Provide the [X, Y] coordinate of the cell's center where the given text is located.  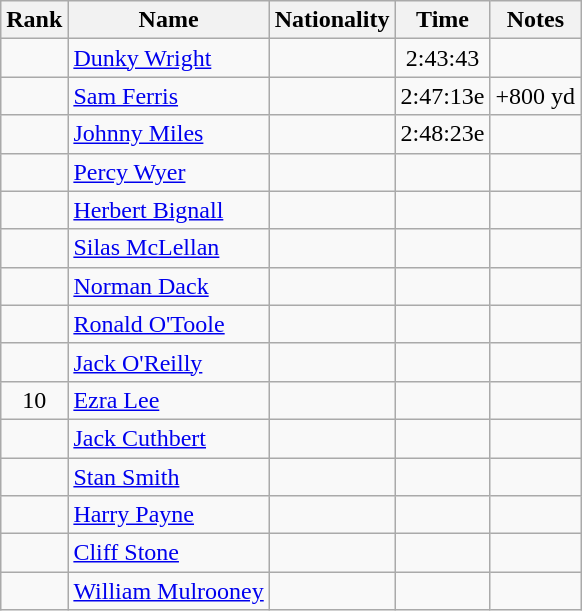
Harry Payne [168, 515]
Jack Cuthbert [168, 438]
Dunky Wright [168, 58]
Herbert Bignall [168, 210]
Sam Ferris [168, 96]
Jack O'Reilly [168, 362]
Notes [536, 20]
Stan Smith [168, 477]
Nationality [332, 20]
Cliff Stone [168, 553]
+800 yd [536, 96]
2:43:43 [442, 58]
2:48:23e [442, 134]
2:47:13e [442, 96]
Time [442, 20]
10 [34, 400]
Ronald O'Toole [168, 324]
Johnny Miles [168, 134]
Percy Wyer [168, 172]
Ezra Lee [168, 400]
Rank [34, 20]
Norman Dack [168, 286]
Silas McLellan [168, 248]
William Mulrooney [168, 591]
Name [168, 20]
